For the text-containing cell, return its midpoint in (x, y) coordinate format. 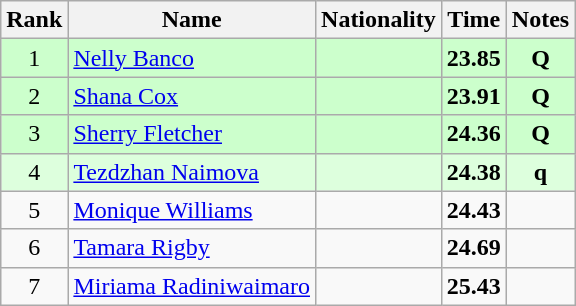
Nationality (379, 20)
1 (34, 58)
q (540, 172)
2 (34, 96)
24.43 (474, 210)
Tamara Rigby (192, 248)
23.91 (474, 96)
24.38 (474, 172)
23.85 (474, 58)
Time (474, 20)
Miriama Radiniwaimaro (192, 286)
Nelly Banco (192, 58)
24.36 (474, 134)
3 (34, 134)
5 (34, 210)
Tezdzhan Naimova (192, 172)
6 (34, 248)
24.69 (474, 248)
Rank (34, 20)
25.43 (474, 286)
Notes (540, 20)
Sherry Fletcher (192, 134)
Monique Williams (192, 210)
Name (192, 20)
4 (34, 172)
Shana Cox (192, 96)
7 (34, 286)
